Provide the [x, y] coordinate of the cell's center where the given text is located.  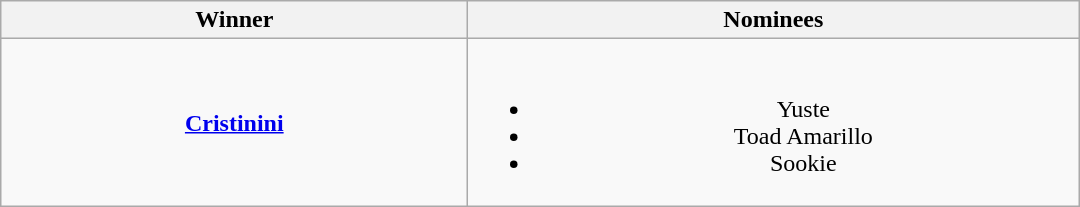
Yuste Toad Amarillo Sookie [774, 122]
Nominees [774, 20]
Cristinini [234, 122]
Winner [234, 20]
